For the text-containing cell, return its midpoint in [X, Y] coordinate format. 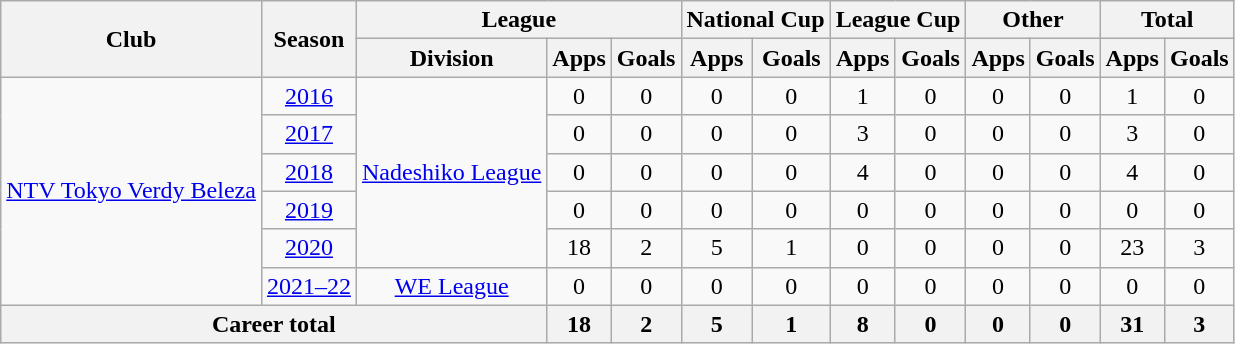
Division [451, 58]
2019 [308, 210]
League [518, 20]
League Cup [898, 20]
2017 [308, 134]
WE League [451, 286]
8 [862, 324]
2018 [308, 172]
Season [308, 39]
Nadeshiko League [451, 172]
Club [132, 39]
National Cup [756, 20]
NTV Tokyo Verdy Beleza [132, 191]
23 [1132, 248]
2021–22 [308, 286]
Total [1167, 20]
2020 [308, 248]
31 [1132, 324]
2016 [308, 96]
Career total [274, 324]
Other [1033, 20]
